Search for the cell housing the specified text and yield its (x, y) center coordinate. 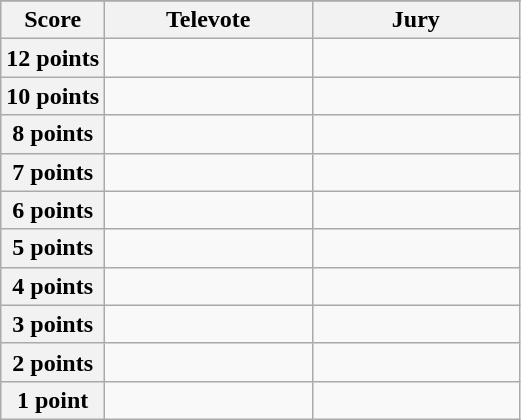
Score (53, 20)
3 points (53, 324)
8 points (53, 134)
12 points (53, 58)
10 points (53, 96)
Televote (209, 20)
Jury (416, 20)
7 points (53, 172)
5 points (53, 248)
2 points (53, 362)
4 points (53, 286)
6 points (53, 210)
1 point (53, 400)
